Pinpoint the cell where the given text exists, returning its [x, y] midpoint coordinate. 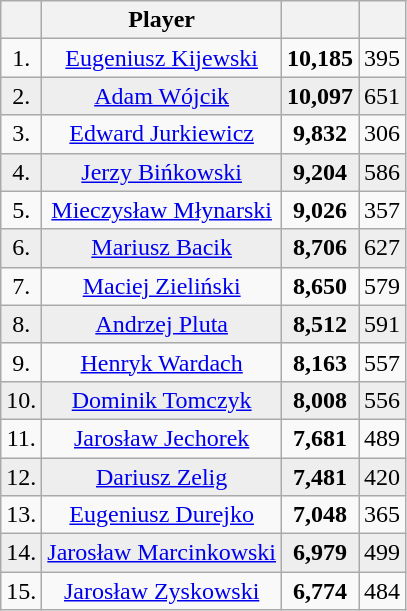
Player [162, 20]
Eugeniusz Durejko [162, 515]
3. [22, 134]
12. [22, 477]
365 [382, 515]
7,048 [320, 515]
9,026 [320, 210]
651 [382, 96]
1. [22, 58]
586 [382, 172]
8,163 [320, 362]
579 [382, 286]
8,706 [320, 248]
8,008 [320, 400]
Eugeniusz Kijewski [162, 58]
395 [382, 58]
Andrzej Pluta [162, 324]
499 [382, 553]
Dariusz Zelig [162, 477]
14. [22, 553]
10. [22, 400]
8,512 [320, 324]
484 [382, 591]
7,681 [320, 438]
Mariusz Bacik [162, 248]
Dominik Tomczyk [162, 400]
Jerzy Bińkowski [162, 172]
Jarosław Zyskowski [162, 591]
489 [382, 438]
10,097 [320, 96]
591 [382, 324]
8. [22, 324]
Adam Wójcik [162, 96]
556 [382, 400]
Mieczysław Młynarski [162, 210]
Jarosław Marcinkowski [162, 553]
7,481 [320, 477]
13. [22, 515]
6,774 [320, 591]
2. [22, 96]
8,650 [320, 286]
7. [22, 286]
Edward Jurkiewicz [162, 134]
Henryk Wardach [162, 362]
Jarosław Jechorek [162, 438]
557 [382, 362]
Maciej Zieliński [162, 286]
9,832 [320, 134]
357 [382, 210]
306 [382, 134]
5. [22, 210]
15. [22, 591]
6,979 [320, 553]
9,204 [320, 172]
627 [382, 248]
4. [22, 172]
11. [22, 438]
420 [382, 477]
9. [22, 362]
10,185 [320, 58]
6. [22, 248]
